Output the [x, y] coordinate of the center of the cell containing the given text.  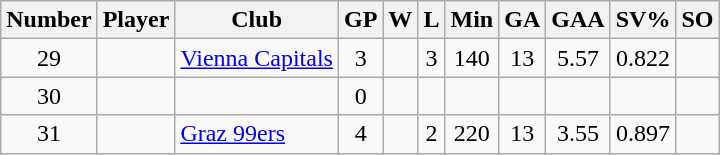
2 [432, 134]
W [400, 20]
30 [49, 96]
140 [472, 58]
SV% [643, 20]
4 [360, 134]
5.57 [578, 58]
0.897 [643, 134]
Graz 99ers [257, 134]
0 [360, 96]
Vienna Capitals [257, 58]
31 [49, 134]
Player [136, 20]
Club [257, 20]
GAA [578, 20]
29 [49, 58]
0.822 [643, 58]
Number [49, 20]
GA [522, 20]
Min [472, 20]
GP [360, 20]
3.55 [578, 134]
SO [698, 20]
L [432, 20]
220 [472, 134]
